Output the [x, y] coordinate of the center of the cell containing the given text.  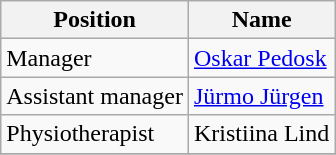
Jürmo Jürgen [261, 96]
Oskar Pedosk [261, 58]
Name [261, 20]
Physiotherapist [95, 134]
Kristiina Lind [261, 134]
Assistant manager [95, 96]
Position [95, 20]
Manager [95, 58]
